Pinpoint the cell where the given text exists, returning its (X, Y) midpoint coordinate. 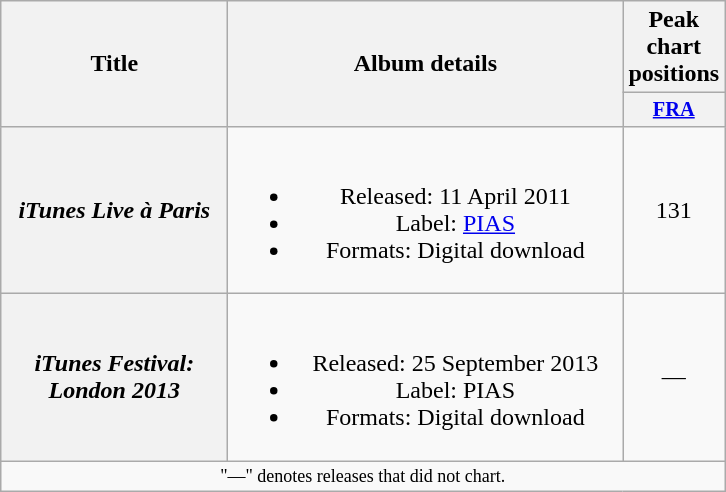
iTunes Festival: London 2013 (114, 378)
131 (674, 210)
Peak chart positions (674, 47)
Released: 25 September 2013Label: PIASFormats: Digital download (426, 378)
FRA (674, 110)
Title (114, 64)
iTunes Live à Paris (114, 210)
Album details (426, 64)
— (674, 378)
"—" denotes releases that did not chart. (363, 476)
Released: 11 April 2011Label: PIASFormats: Digital download (426, 210)
